Find where the given text appears and provide that cell's center as (x, y) coordinate. 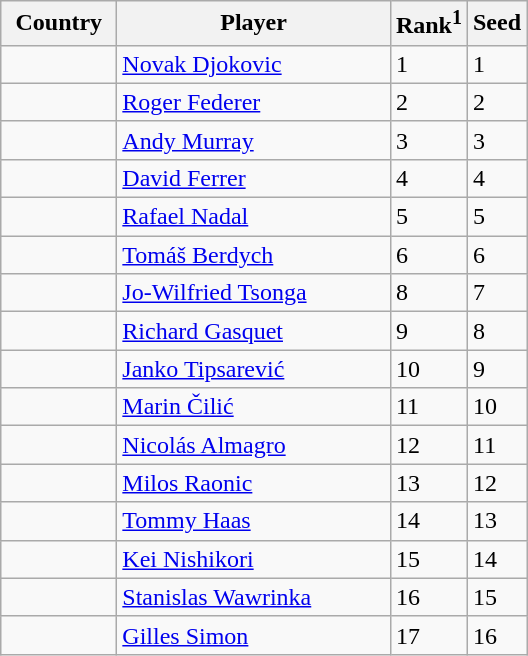
Roger Federer (254, 102)
Rafael Nadal (254, 217)
Marin Čilić (254, 407)
David Ferrer (254, 178)
Country (59, 24)
Janko Tipsarević (254, 369)
Milos Raonic (254, 483)
Player (254, 24)
17 (428, 635)
Kei Nishikori (254, 559)
Tommy Haas (254, 521)
Novak Djokovic (254, 64)
Rank1 (428, 24)
7 (496, 293)
Jo-Wilfried Tsonga (254, 293)
Seed (496, 24)
Tomáš Berdych (254, 255)
Andy Murray (254, 140)
Gilles Simon (254, 635)
Nicolás Almagro (254, 445)
Richard Gasquet (254, 331)
Stanislas Wawrinka (254, 597)
